Find where the given text appears and provide that cell's center as (x, y) coordinate. 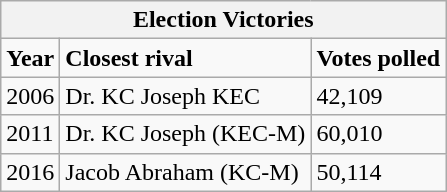
Dr. KC Joseph KEC (186, 96)
Dr. KC Joseph (KEC-M) (186, 134)
42,109 (378, 96)
60,010 (378, 134)
2006 (30, 96)
2016 (30, 172)
Year (30, 58)
Election Victories (224, 20)
2011 (30, 134)
Votes polled (378, 58)
Jacob Abraham (KC-M) (186, 172)
50,114 (378, 172)
Closest rival (186, 58)
